Find where the given text appears and provide that cell's center as (X, Y) coordinate. 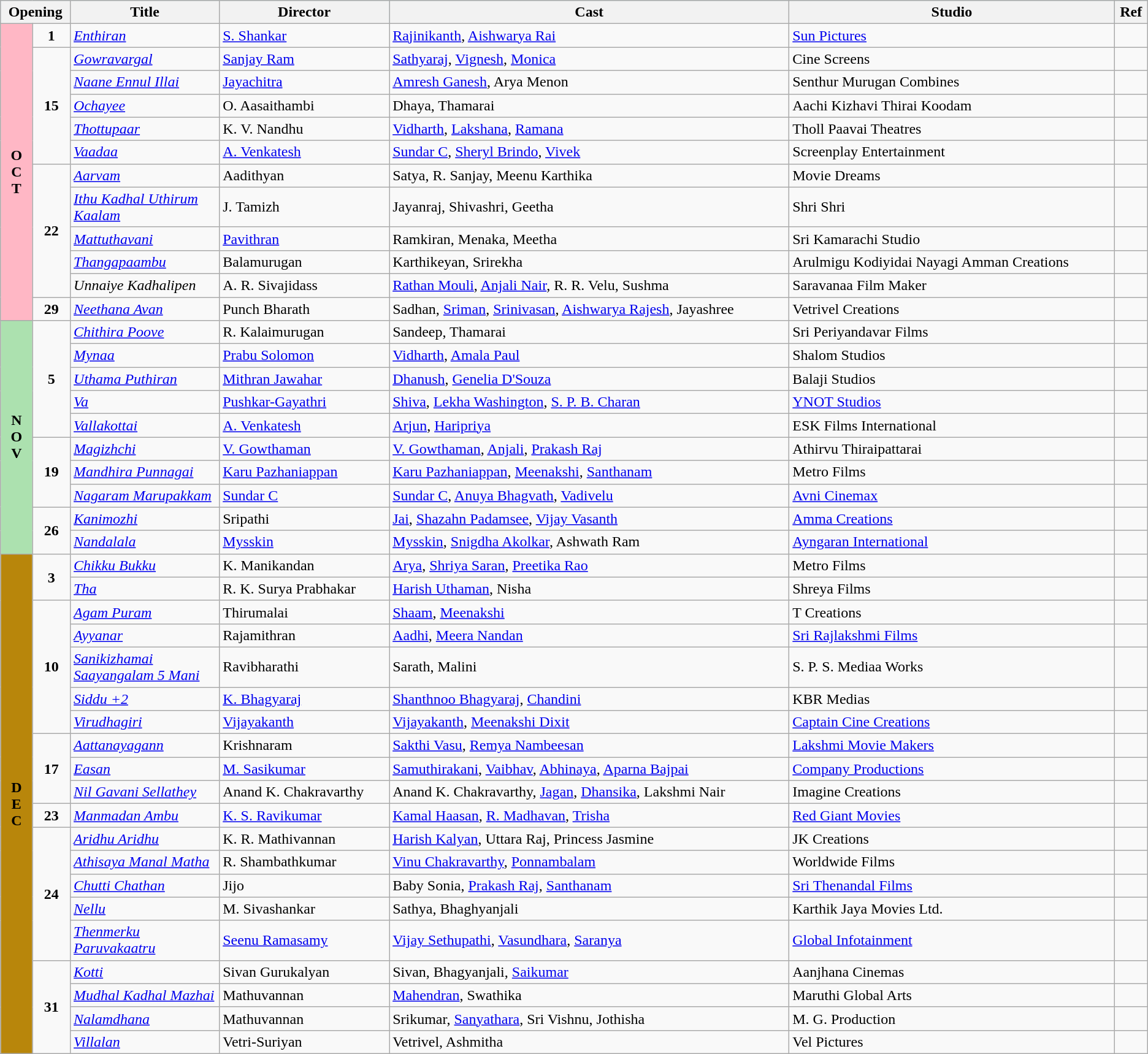
Shreya Films (952, 589)
Ravibharathi (304, 667)
Arya, Shriya Saran, Preetika Rao (589, 565)
Maruthi Global Arts (952, 995)
Chithira Poove (145, 332)
K. R. Mathivannan (304, 839)
Amma Creations (952, 519)
Sundar C, Anuya Bhagvath, Vadivelu (589, 495)
NOV (17, 438)
Mynaa (145, 356)
26 (52, 530)
Jayachitra (304, 82)
Sanikizhamai Saayangalam 5 Mani (145, 667)
Sarath, Malini (589, 667)
Aridhu Aridhu (145, 839)
Sun Pictures (952, 36)
Shanthnoo Bhagyaraj, Chandini (589, 698)
Opening (36, 12)
Mandhira Punnagai (145, 472)
KBR Medias (952, 698)
Shaam, Meenakshi (589, 612)
Sandeep, Thamarai (589, 332)
Sivan, Bhagyanjali, Saikumar (589, 972)
Imagine Creations (952, 792)
Amresh Ganesh, Arya Menon (589, 82)
Sadhan, Sriman, Srinivasan, Aishwarya Rajesh, Jayashree (589, 308)
Ithu Kadhal Uthirum Kaalam (145, 207)
Arulmigu Kodiyidai Nayagi Amman Creations (952, 262)
Global Infotainment (952, 941)
Nil Gavani Sellathey (145, 792)
Mysskin (304, 542)
Karu Pazhaniappan, Meenakshi, Santhanam (589, 472)
S. P. S. Mediaa Works (952, 667)
Vijayakanth (304, 722)
Unnaiye Kadhalipen (145, 285)
Mithran Jawahar (304, 379)
Nagaram Marupakkam (145, 495)
Studio (952, 12)
Athisaya Manal Matha (145, 862)
Shri Shri (952, 207)
Aadithyan (304, 175)
Vijay Sethupathi, Vasundhara, Saranya (589, 941)
Jayanraj, Shivashri, Geetha (589, 207)
Harish Kalyan, Uttara Raj, Princess Jasmine (589, 839)
Title (145, 12)
Agam Puram (145, 612)
YNOT Studios (952, 402)
Arjun, Haripriya (589, 426)
Mattuthavani (145, 239)
1 (52, 36)
Sanjay Ram (304, 59)
V. Gowthaman (304, 449)
R. Shambathkumar (304, 862)
Samuthirakani, Vaibhav, Abhinaya, Aparna Bajpai (589, 769)
M. G. Production (952, 1018)
Athirvu Thiraipattarai (952, 449)
K. V. Nandhu (304, 129)
Uthama Puthiran (145, 379)
T Creations (952, 612)
Chikku Bukku (145, 565)
M. Sasikumar (304, 769)
Balaji Studios (952, 379)
Sri Periyandavar Films (952, 332)
15 (52, 105)
Gowravargal (145, 59)
Vaadaa (145, 152)
Seenu Ramasamy (304, 941)
Kanimozhi (145, 519)
Vel Pictures (952, 1042)
Karu Pazhaniappan (304, 472)
DEC (17, 803)
Anand K. Chakravarthy (304, 792)
Vetri-Suriyan (304, 1042)
Screenplay Entertainment (952, 152)
Red Giant Movies (952, 815)
Nellu (145, 909)
Worldwide Films (952, 862)
Nandalala (145, 542)
Sathya, Bhaghyanjali (589, 909)
Anand K. Chakravarthy, Jagan, Dhansika, Lakshmi Nair (589, 792)
Vinu Chakravarthy, Ponnambalam (589, 862)
S. Shankar (304, 36)
Vijayakanth, Meenakshi Dixit (589, 722)
A. R. Sivajidass (304, 285)
Aanjhana Cinemas (952, 972)
Thenmerku Paruvakaatru (145, 941)
Thangapaambu (145, 262)
19 (52, 472)
Rathan Mouli, Anjali Nair, R. R. Velu, Sushma (589, 285)
J. Tamizh (304, 207)
Kamal Haasan, R. Madhavan, Trisha (589, 815)
Aadhi, Meera Nandan (589, 635)
Company Productions (952, 769)
Manmadan Ambu (145, 815)
Pushkar-Gayathri (304, 402)
Tholl Paavai Theatres (952, 129)
Ref (1131, 12)
ESK Films International (952, 426)
Sri Kamarachi Studio (952, 239)
Sathyaraj, Vignesh, Monica (589, 59)
Vidharth, Amala Paul (589, 356)
Siddu +2 (145, 698)
Dhaya, Thamarai (589, 105)
Tha (145, 589)
22 (52, 231)
Aarvam (145, 175)
Cine Screens (952, 59)
Srikumar, Sanyathara, Sri Vishnu, Jothisha (589, 1018)
Va (145, 402)
Thirumalai (304, 612)
Satya, R. Sanjay, Meenu Karthika (589, 175)
3 (52, 577)
Movie Dreams (952, 175)
Senthur Murugan Combines (952, 82)
Enthiran (145, 36)
K. Manikandan (304, 565)
Cast (589, 12)
Neethana Avan (145, 308)
Sri Rajlakshmi Films (952, 635)
10 (52, 667)
Jijo (304, 885)
Shalom Studios (952, 356)
JK Creations (952, 839)
Virudhagiri (145, 722)
31 (52, 1007)
O. Aasaithambi (304, 105)
Mysskin, Snigdha Akolkar, Ashwath Ram (589, 542)
5 (52, 379)
Ramkiran, Menaka, Meetha (589, 239)
M. Sivashankar (304, 909)
23 (52, 815)
Pavithran (304, 239)
Ochayee (145, 105)
Sri Thenandal Films (952, 885)
24 (52, 894)
Shiva, Lekha Washington, S. P. B. Charan (589, 402)
Sivan Gurukalyan (304, 972)
Sakthi Vasu, Remya Nambeesan (589, 746)
Baby Sonia, Prakash Raj, Santhanam (589, 885)
Ayyanar (145, 635)
Mudhal Kadhal Mazhai (145, 995)
Mahendran, Swathika (589, 995)
Saravanaa Film Maker (952, 285)
Karthik Jaya Movies Ltd. (952, 909)
Avni Cinemax (952, 495)
Easan (145, 769)
17 (52, 769)
Krishnaram (304, 746)
Karthikeyan, Srirekha (589, 262)
Ayngaran International (952, 542)
Jai, Shazahn Padamsee, Vijay Vasanth (589, 519)
Captain Cine Creations (952, 722)
29 (52, 308)
Kotti (145, 972)
R. Kalaimurugan (304, 332)
Naane Ennul Illai (145, 82)
Nalamdhana (145, 1018)
Rajamithran (304, 635)
K. S. Ravikumar (304, 815)
Rajinikanth, Aishwarya Rai (589, 36)
Vidharth, Lakshana, Ramana (589, 129)
Sundar C (304, 495)
Villalan (145, 1042)
Vallakottai (145, 426)
Vetrivel Creations (952, 308)
Prabu Solomon (304, 356)
V. Gowthaman, Anjali, Prakash Raj (589, 449)
R. K. Surya Prabhakar (304, 589)
Sripathi (304, 519)
Lakshmi Movie Makers (952, 746)
Chutti Chathan (145, 885)
K. Bhagyaraj (304, 698)
Dhanush, Genelia D'Souza (589, 379)
Harish Uthaman, Nisha (589, 589)
Aattanayagann (145, 746)
Director (304, 12)
OCT (17, 172)
Vetrivel, Ashmitha (589, 1042)
Balamurugan (304, 262)
Punch Bharath (304, 308)
Magizhchi (145, 449)
Aachi Kizhavi Thirai Koodam (952, 105)
Thottupaar (145, 129)
Sundar C, Sheryl Brindo, Vivek (589, 152)
